Detect which cell encompasses the target text, then output its [x, y] center coordinate. 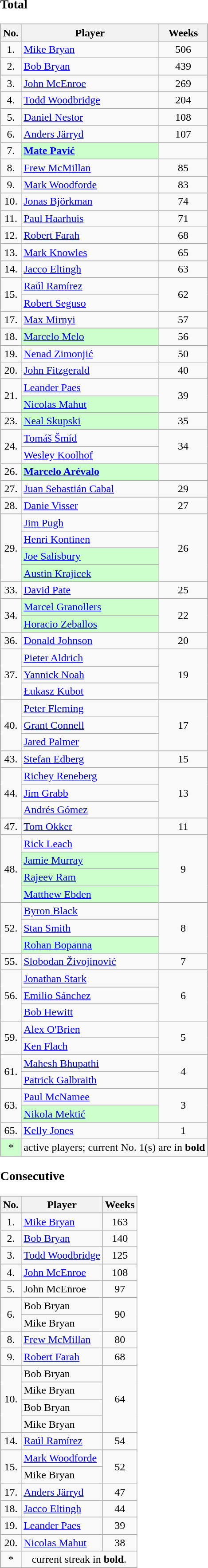
Marcelo Arévalo [90, 472]
5 [183, 1038]
44. [11, 793]
90 [120, 1315]
7 [183, 962]
Daniel Nestor [90, 117]
52. [11, 928]
Rajeev Ram [90, 877]
11. [11, 218]
Rohan Bopanna [90, 945]
83 [183, 185]
506 [183, 49]
Slobodan Živojinović [90, 962]
107 [183, 134]
125 [120, 1255]
Juan Sebastián Cabal [90, 489]
27 [183, 506]
54 [120, 1441]
Richey Reneberg [90, 776]
29 [183, 489]
71 [183, 218]
Ken Flach [90, 1046]
65. [11, 1130]
17 [183, 725]
Patrick Galbraith [90, 1080]
Yannick Noah [90, 675]
9 [183, 869]
33. [11, 590]
Jim Pugh [90, 522]
3 [183, 1105]
50 [183, 354]
4 [183, 1071]
Łukasz Kubot [90, 691]
Danie Visser [90, 506]
13 [183, 793]
1 [183, 1130]
19 [183, 675]
Tom Okker [90, 826]
57 [183, 320]
63 [183, 269]
48. [11, 869]
Bob Hewitt [90, 1012]
40 [183, 371]
7. [11, 151]
John Fitzgerald [90, 371]
20 [183, 641]
140 [120, 1238]
97 [120, 1289]
43. [11, 759]
22 [183, 616]
34. [11, 616]
21. [11, 396]
Nikola Mektić [90, 1114]
Andrés Gómez [90, 810]
204 [183, 100]
Neal Skupski [90, 421]
Henri Kontinen [90, 539]
Jamie Murray [90, 860]
23. [11, 421]
Paul Haarhuis [90, 218]
Horacio Zeballos [90, 624]
Jonas Björkman [90, 201]
56. [11, 995]
35 [183, 421]
44 [120, 1509]
13. [11, 252]
Max Mirnyi [90, 320]
80 [120, 1340]
26 [183, 548]
34 [183, 446]
active players; current No. 1(s) are in bold [114, 1148]
38 [120, 1542]
Marcelo Melo [90, 337]
65 [183, 252]
Mate Pavić [90, 151]
Robert Seguso [90, 303]
47 [120, 1492]
40. [11, 725]
269 [183, 83]
Emilio Sánchez [90, 995]
Donald Johnson [90, 641]
63. [11, 1105]
Jim Grabb [90, 793]
Stefan Edberg [90, 759]
Kelly Jones [90, 1130]
56 [183, 337]
Peter Fleming [90, 708]
37. [11, 675]
Jonathan Stark [90, 979]
29. [11, 548]
Marcel Granollers [90, 607]
74 [183, 201]
8 [183, 928]
Austin Krajicek [90, 573]
24. [11, 446]
Wesley Koolhof [90, 455]
55. [11, 962]
27. [11, 489]
163 [120, 1221]
Mark Knowles [90, 252]
64 [120, 1399]
Rick Leach [90, 843]
59. [11, 1038]
11 [183, 826]
Mahesh Bhupathi [90, 1063]
Matthew Ebden [90, 894]
439 [183, 67]
12. [11, 235]
25 [183, 590]
61. [11, 1071]
Paul McNamee [90, 1097]
47. [11, 826]
52 [120, 1466]
Tomáš Šmíd [90, 438]
26. [11, 472]
15 [183, 759]
Stan Smith [90, 928]
Alex O'Brien [90, 1029]
62 [183, 294]
6 [183, 995]
36. [11, 641]
Byron Black [90, 911]
Nenad Zimonjić [90, 354]
current streak in bold. [79, 1560]
85 [183, 168]
Grant Connell [90, 725]
Pieter Aldrich [90, 658]
Jared Palmer [90, 742]
Joe Salisbury [90, 556]
28. [11, 506]
David Pate [90, 590]
